From the cell containing the given text, extract its center point as [x, y] coordinate. 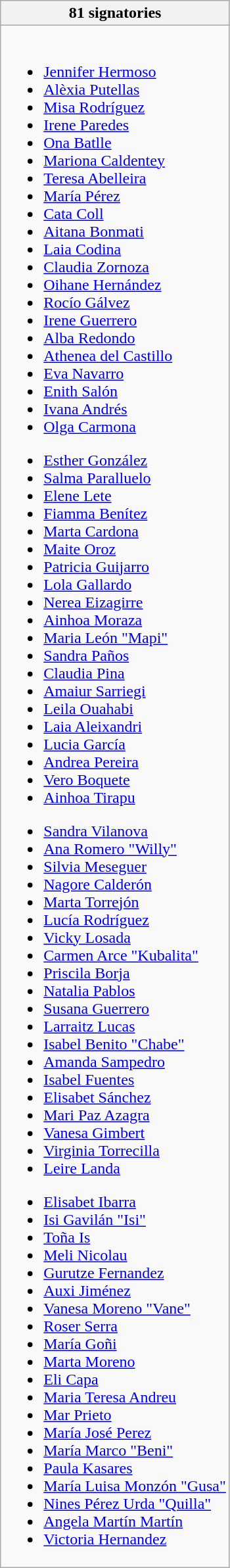
81 signatories [116, 13]
